For the text-containing cell, return its midpoint in (x, y) coordinate format. 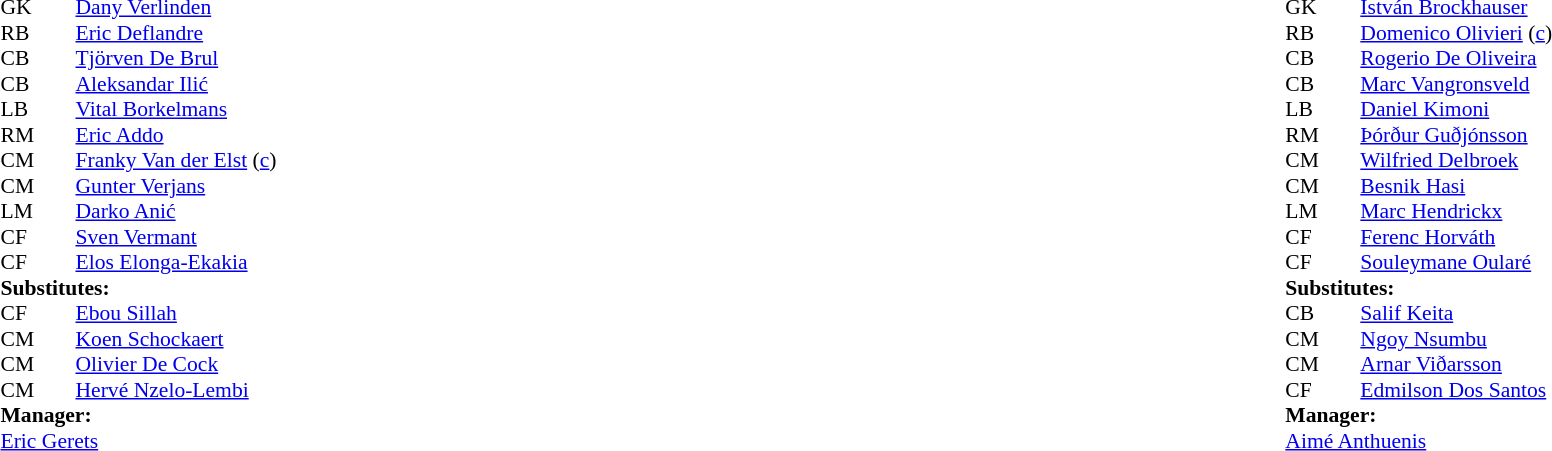
Koen Schockaert (176, 339)
Rogerio De Oliveira (1456, 59)
Eric Deflandre (176, 33)
Daniel Kimoni (1456, 109)
Salif Keita (1456, 313)
Tjörven De Brul (176, 59)
Eric Addo (176, 135)
Darko Anić (176, 211)
Franky Van der Elst (c) (176, 161)
Wilfried Delbroek (1456, 161)
Besnik Hasi (1456, 186)
Ebou Sillah (176, 313)
Ngoy Nsumbu (1456, 339)
Marc Hendrickx (1456, 211)
Þórður Guðjónsson (1456, 135)
Marc Vangronsveld (1456, 84)
Gunter Verjans (176, 186)
Vital Borkelmans (176, 109)
Ferenc Horváth (1456, 237)
Domenico Olivieri (c) (1456, 33)
Souleymane Oularé (1456, 263)
Edmilson Dos Santos (1456, 390)
Arnar Viðarsson (1456, 365)
Elos Elonga-Ekakia (176, 263)
Hervé Nzelo-Lembi (176, 390)
Aleksandar Ilić (176, 84)
Sven Vermant (176, 237)
Olivier De Cock (176, 365)
